Provide the (x, y) coordinate of the cell's center where the given text is located.  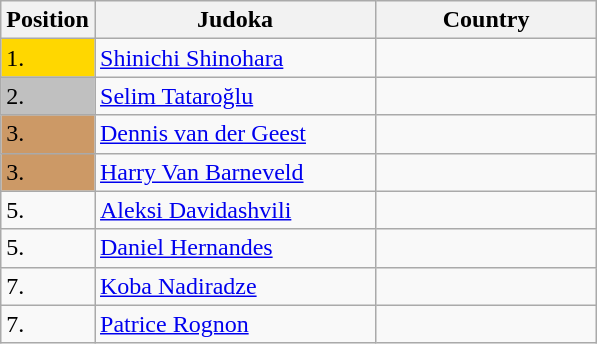
Judoka (234, 20)
1. (48, 58)
Patrice Rognon (234, 324)
Daniel Hernandes (234, 248)
Shinichi Shinohara (234, 58)
Dennis van der Geest (234, 134)
2. (48, 96)
Aleksi Davidashvili (234, 210)
Country (486, 20)
Koba Nadiradze (234, 286)
Position (48, 20)
Selim Tataroğlu (234, 96)
Harry Van Barneveld (234, 172)
